From the cell containing the given text, extract its center point as (x, y) coordinate. 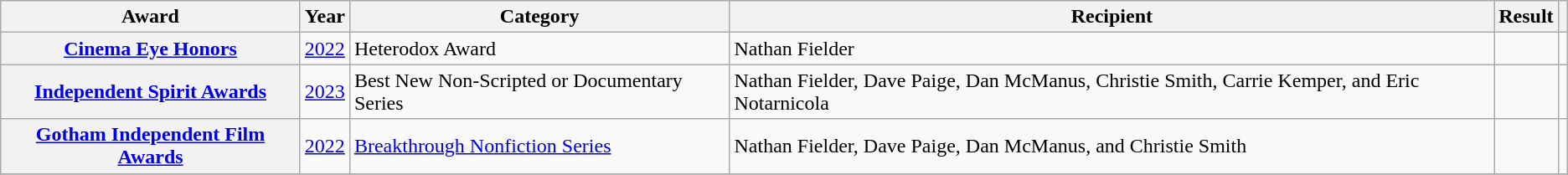
Result (1526, 17)
Best New Non-Scripted or Documentary Series (539, 92)
Nathan Fielder (1112, 49)
Gotham Independent Film Awards (151, 146)
Breakthrough Nonfiction Series (539, 146)
Recipient (1112, 17)
Heterodox Award (539, 49)
Nathan Fielder, Dave Paige, Dan McManus, Christie Smith, Carrie Kemper, and Eric Notarnicola (1112, 92)
Year (325, 17)
Nathan Fielder, Dave Paige, Dan McManus, and Christie Smith (1112, 146)
Cinema Eye Honors (151, 49)
Independent Spirit Awards (151, 92)
Award (151, 17)
2023 (325, 92)
Category (539, 17)
